Determine the [x, y] coordinate at the center of the cell enclosing the given text.  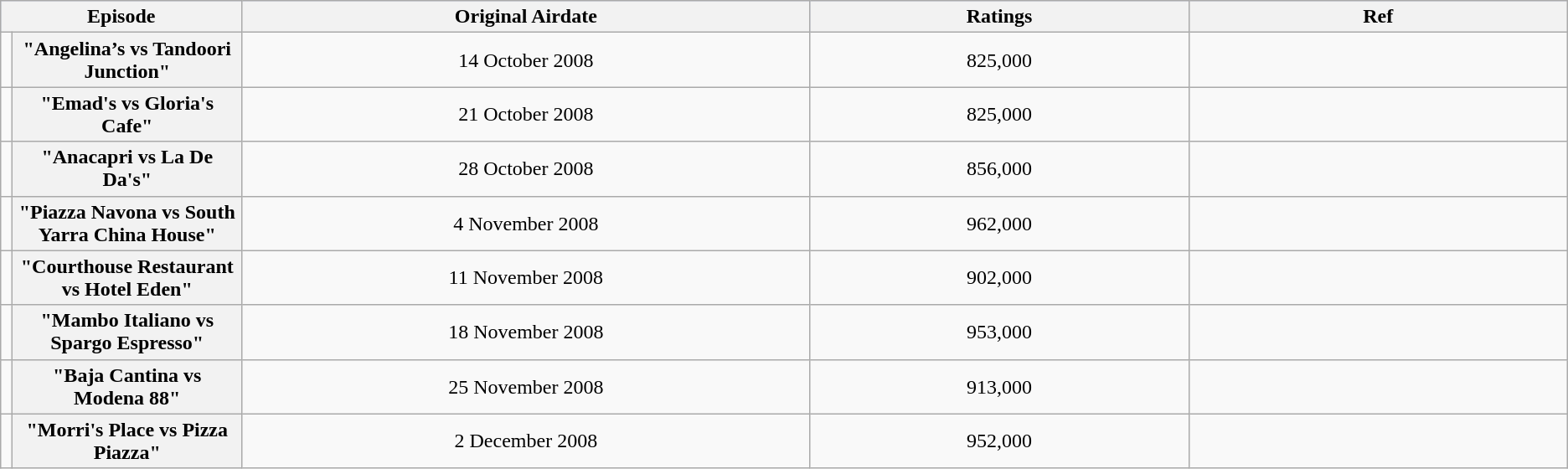
21 October 2008 [526, 114]
"Baja Cantina vs Modena 88" [127, 387]
Ratings [999, 17]
"Morri's Place vs Pizza Piazza" [127, 441]
18 November 2008 [526, 332]
14 October 2008 [526, 60]
"Angelina’s vs Tandoori Junction" [127, 60]
"Mambo Italiano vs Spargo Espresso" [127, 332]
25 November 2008 [526, 387]
913,000 [999, 387]
"Courthouse Restaurant vs Hotel Eden" [127, 278]
856,000 [999, 169]
11 November 2008 [526, 278]
28 October 2008 [526, 169]
2 December 2008 [526, 441]
4 November 2008 [526, 223]
"Anacapri vs La De Da's" [127, 169]
"Piazza Navona vs South Yarra China House" [127, 223]
902,000 [999, 278]
Ref [1378, 17]
953,000 [999, 332]
962,000 [999, 223]
952,000 [999, 441]
Original Airdate [526, 17]
"Emad's vs Gloria's Cafe" [127, 114]
Episode [121, 17]
